Scan for the cell matching the given text and deliver its (X, Y) coordinate at center. 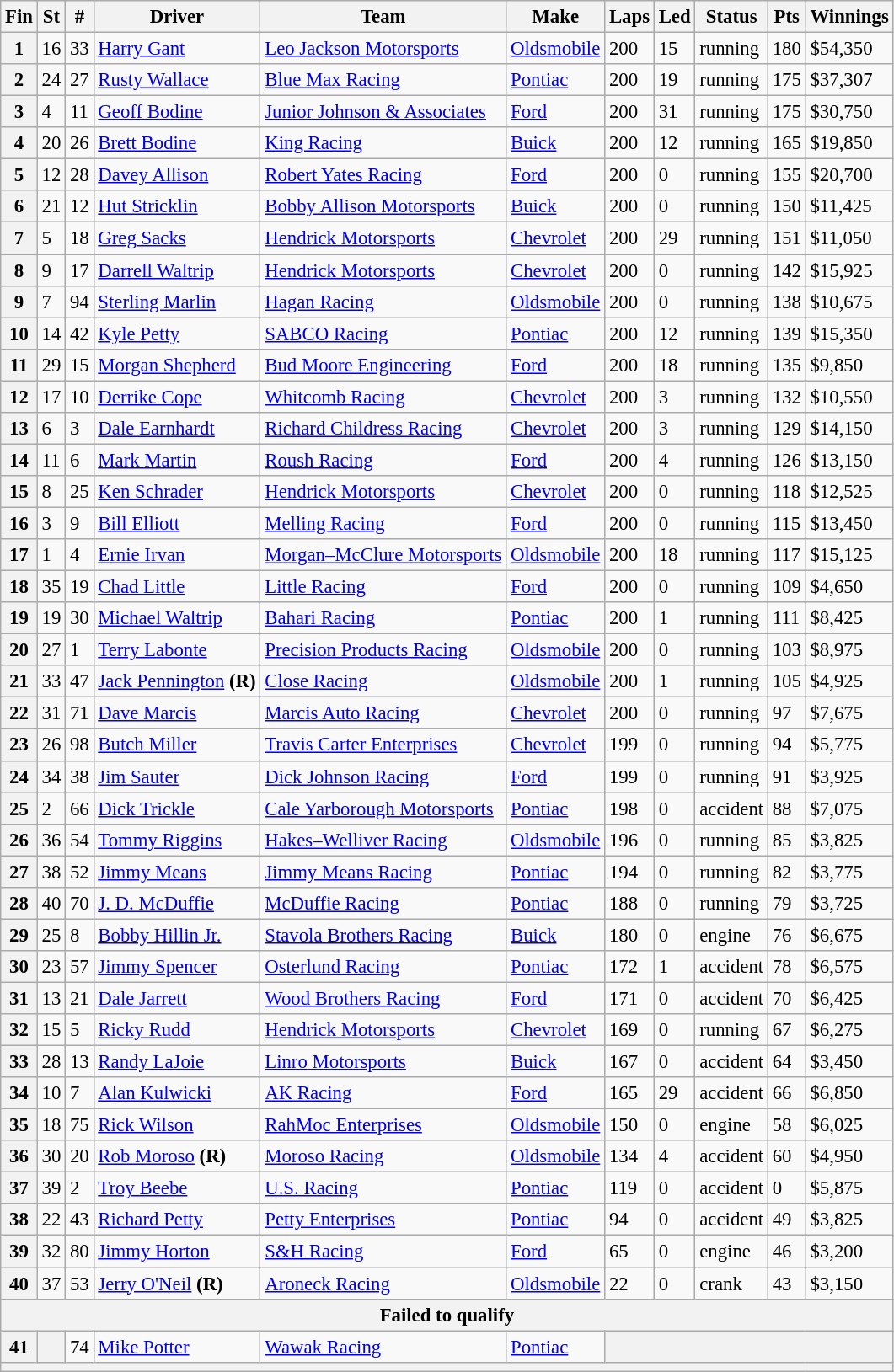
Ricky Rudd (177, 1030)
58 (787, 1125)
42 (79, 334)
Morgan–McClure Motorsports (383, 555)
$30,750 (849, 112)
47 (79, 681)
171 (630, 998)
139 (787, 334)
135 (787, 365)
Moroso Racing (383, 1156)
# (79, 17)
$6,425 (849, 998)
53 (79, 1284)
$3,150 (849, 1284)
$10,550 (849, 397)
$8,975 (849, 650)
Status (731, 17)
$8,425 (849, 618)
49 (787, 1220)
98 (79, 745)
$5,775 (849, 745)
Wood Brothers Racing (383, 998)
Michael Waltrip (177, 618)
142 (787, 270)
Ken Schrader (177, 492)
Dale Jarrett (177, 998)
74 (79, 1347)
46 (787, 1252)
AK Racing (383, 1093)
Richard Childress Racing (383, 429)
$6,275 (849, 1030)
$13,150 (849, 460)
Osterlund Racing (383, 967)
Brett Bodine (177, 143)
Sterling Marlin (177, 302)
Failed to qualify (447, 1315)
Morgan Shepherd (177, 365)
Greg Sacks (177, 238)
$6,850 (849, 1093)
Fin (19, 17)
105 (787, 681)
88 (787, 809)
188 (630, 904)
Close Racing (383, 681)
$3,925 (849, 777)
Mike Potter (177, 1347)
119 (630, 1188)
$19,850 (849, 143)
Junior Johnson & Associates (383, 112)
$14,150 (849, 429)
Leo Jackson Motorsports (383, 49)
91 (787, 777)
Terry Labonte (177, 650)
$3,775 (849, 872)
$7,075 (849, 809)
Pts (787, 17)
169 (630, 1030)
$7,675 (849, 713)
$54,350 (849, 49)
Jimmy Means Racing (383, 872)
134 (630, 1156)
71 (79, 713)
Petty Enterprises (383, 1220)
Winnings (849, 17)
129 (787, 429)
Butch Miller (177, 745)
Make (556, 17)
109 (787, 587)
111 (787, 618)
172 (630, 967)
Bobby Hillin Jr. (177, 935)
155 (787, 175)
$15,125 (849, 555)
85 (787, 840)
57 (79, 967)
Rob Moroso (R) (177, 1156)
132 (787, 397)
Dave Marcis (177, 713)
Roush Racing (383, 460)
St (51, 17)
$6,575 (849, 967)
Stavola Brothers Racing (383, 935)
Bobby Allison Motorsports (383, 206)
75 (79, 1125)
65 (630, 1252)
Tommy Riggins (177, 840)
Geoff Bodine (177, 112)
151 (787, 238)
Mark Martin (177, 460)
McDuffie Racing (383, 904)
$11,050 (849, 238)
Bahari Racing (383, 618)
Ernie Irvan (177, 555)
Hakes–Welliver Racing (383, 840)
Dick Johnson Racing (383, 777)
$37,307 (849, 80)
Blue Max Racing (383, 80)
196 (630, 840)
$9,850 (849, 365)
Travis Carter Enterprises (383, 745)
Little Racing (383, 587)
194 (630, 872)
Whitcomb Racing (383, 397)
$13,450 (849, 523)
79 (787, 904)
82 (787, 872)
Melling Racing (383, 523)
Jimmy Spencer (177, 967)
Hagan Racing (383, 302)
76 (787, 935)
$4,650 (849, 587)
167 (630, 1062)
Wawak Racing (383, 1347)
$10,675 (849, 302)
$4,950 (849, 1156)
Rusty Wallace (177, 80)
Linro Motorsports (383, 1062)
52 (79, 872)
Troy Beebe (177, 1188)
$5,875 (849, 1188)
64 (787, 1062)
Darrell Waltrip (177, 270)
Precision Products Racing (383, 650)
SABCO Racing (383, 334)
$4,925 (849, 681)
Kyle Petty (177, 334)
J. D. McDuffie (177, 904)
138 (787, 302)
$20,700 (849, 175)
Dick Trickle (177, 809)
$12,525 (849, 492)
Davey Allison (177, 175)
$3,725 (849, 904)
Robert Yates Racing (383, 175)
$3,200 (849, 1252)
King Racing (383, 143)
115 (787, 523)
Jim Sauter (177, 777)
U.S. Racing (383, 1188)
$6,025 (849, 1125)
Harry Gant (177, 49)
Led (674, 17)
crank (731, 1284)
Richard Petty (177, 1220)
126 (787, 460)
Alan Kulwicki (177, 1093)
Hut Stricklin (177, 206)
S&H Racing (383, 1252)
Derrike Cope (177, 397)
$6,675 (849, 935)
$3,450 (849, 1062)
Jerry O'Neil (R) (177, 1284)
Driver (177, 17)
Aroneck Racing (383, 1284)
80 (79, 1252)
Dale Earnhardt (177, 429)
103 (787, 650)
Bill Elliott (177, 523)
41 (19, 1347)
Jimmy Horton (177, 1252)
Team (383, 17)
Randy LaJoie (177, 1062)
Laps (630, 17)
Jack Pennington (R) (177, 681)
78 (787, 967)
Chad Little (177, 587)
RahMoc Enterprises (383, 1125)
97 (787, 713)
Jimmy Means (177, 872)
54 (79, 840)
Bud Moore Engineering (383, 365)
67 (787, 1030)
$15,350 (849, 334)
Rick Wilson (177, 1125)
$11,425 (849, 206)
198 (630, 809)
60 (787, 1156)
$15,925 (849, 270)
117 (787, 555)
118 (787, 492)
Marcis Auto Racing (383, 713)
Cale Yarborough Motorsports (383, 809)
